Determine the [x, y] coordinate at the center of the cell enclosing the given text.  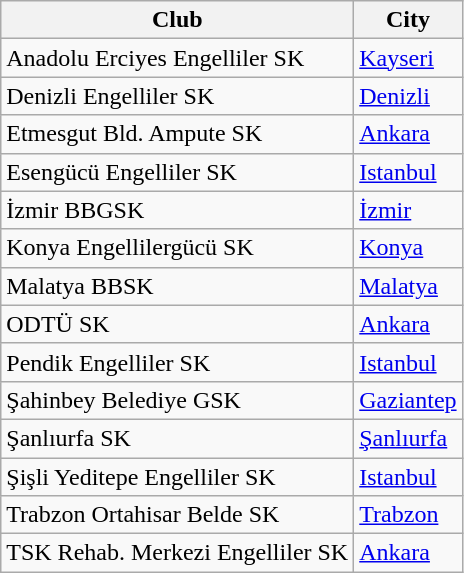
ODTÜ SK [178, 324]
İzmir BBGSK [178, 210]
Malatya BBSK [178, 286]
Club [178, 20]
Konya Engellilergücü SK [178, 248]
TSK Rehab. Merkezi Engelliler SK [178, 553]
Esengücü Engelliler SK [178, 172]
İzmir [408, 210]
Trabzon Ortahisar Belde SK [178, 515]
Malatya [408, 286]
Trabzon [408, 515]
Şişli Yeditepe Engelliler SK [178, 477]
Denizli Engelliler SK [178, 96]
Şahinbey Belediye GSK [178, 400]
City [408, 20]
Etmesgut Bld. Ampute SK [178, 134]
Pendik Engelliler SK [178, 362]
Denizli [408, 96]
Gaziantep [408, 400]
Şanlıurfa SK [178, 438]
Anadolu Erciyes Engelliler SK [178, 58]
Şanlıurfa [408, 438]
Kayseri [408, 58]
Konya [408, 248]
